Extract the [x, y] coordinate from the center of the cell holding the provided text.  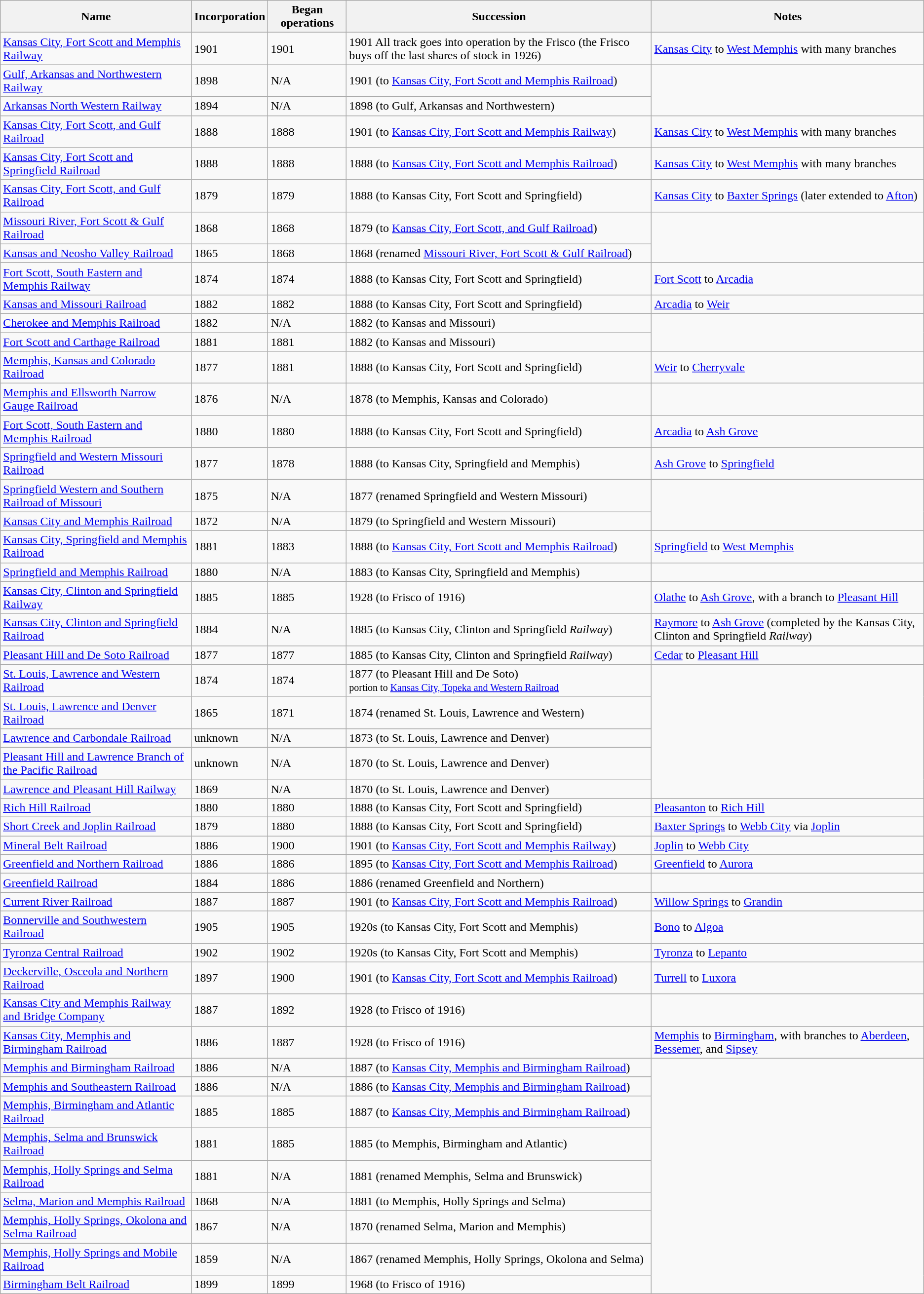
1897 [230, 978]
Notes [788, 17]
Kansas City and Memphis Railroad [96, 521]
1869 [230, 789]
Baxter Springs to Webb City via Joplin [788, 827]
1875 [230, 495]
1901 All track goes into operation by the Frisco (the Frisco buys off the last shares of stock in 1926) [499, 48]
Fort Scott to Arcadia [788, 278]
Fort Scott, South Eastern and Memphis Railroad [96, 431]
Selma, Marion and Memphis Railroad [96, 1202]
1886 (renamed Greenfield and Northern) [499, 883]
1876 [230, 400]
Bonnerville and Southwestern Railroad [96, 927]
Began operations [307, 17]
Birmingham Belt Railroad [96, 1285]
Mineral Belt Railroad [96, 845]
Cherokee and Memphis Railroad [96, 323]
Bono to Algoa [788, 927]
Memphis and Birmingham Railroad [96, 1067]
Memphis to Birmingham, with branches to Aberdeen, Bessemer, and Sipsey [788, 1042]
1872 [230, 521]
Pleasanton to Rich Hill [788, 808]
Pleasant Hill and Lawrence Branch of the Pacific Railroad [96, 763]
Greenfield Railroad [96, 883]
Fort Scott and Carthage Railroad [96, 342]
Greenfield to Aurora [788, 864]
1881 (renamed Memphis, Selma and Brunswick) [499, 1176]
1877 (to Pleasant Hill and De Soto)portion to Kansas City, Topeka and Western Railroad [499, 680]
1879 (to Kansas City, Fort Scott, and Gulf Railroad) [499, 228]
Tyronza Central Railroad [96, 952]
St. Louis, Lawrence and Western Railroad [96, 680]
Springfield Western and Southern Railroad of Missouri [96, 495]
1898 [230, 81]
Memphis, Selma and Brunswick Railroad [96, 1144]
1883 (to Kansas City, Springfield and Memphis) [499, 572]
1868 (renamed Missouri River, Fort Scott & Gulf Railroad) [499, 253]
Cedar to Pleasant Hill [788, 655]
Springfield and Memphis Railroad [96, 572]
Pleasant Hill and De Soto Railroad [96, 655]
Rich Hill Railroad [96, 808]
Kansas City, Clinton and Springfield Railway [96, 597]
Arkansas North Western Railway [96, 106]
1867 (renamed Memphis, Holly Springs, Okolona and Selma) [499, 1259]
Kansas and Neosho Valley Railroad [96, 253]
1867 [230, 1227]
Turrell to Luxora [788, 978]
1898 (to Gulf, Arkansas and Northwestern) [499, 106]
1886 (to Kansas City, Memphis and Birmingham Railroad) [499, 1086]
Memphis, Birmingham and Atlantic Railroad [96, 1111]
1878 (to Memphis, Kansas and Colorado) [499, 400]
Memphis and Southeastern Railroad [96, 1086]
Gulf, Arkansas and Northwestern Railway [96, 81]
1968 (to Frisco of 1916) [499, 1285]
Incorporation [230, 17]
1894 [230, 106]
Kansas City, Fort Scott and Springfield Railroad [96, 164]
1895 (to Kansas City, Fort Scott and Memphis Railroad) [499, 864]
Kansas City, Clinton and Springfield Railroad [96, 630]
Weir to Cherryvale [788, 367]
Deckerville, Osceola and Northern Railroad [96, 978]
Ash Grove to Springfield [788, 464]
Arcadia to Ash Grove [788, 431]
Tyronza to Lepanto [788, 952]
Kansas City, Memphis and Birmingham Railroad [96, 1042]
1870 (renamed Selma, Marion and Memphis) [499, 1227]
1881 (to Memphis, Holly Springs and Selma) [499, 1202]
Kansas City, Fort Scott and Memphis Railway [96, 48]
1883 [307, 547]
Memphis, Holly Springs and Mobile Railroad [96, 1259]
1873 (to St. Louis, Lawrence and Denver) [499, 738]
Memphis, Kansas and Colorado Railroad [96, 367]
1878 [307, 464]
1892 [307, 1010]
Olathe to Ash Grove, with a branch to Pleasant Hill [788, 597]
1871 [307, 713]
1879 (to Springfield and Western Missouri) [499, 521]
Springfield to West Memphis [788, 547]
Memphis and Ellsworth Narrow Gauge Railroad [96, 400]
Raymore to Ash Grove (completed by the Kansas City, Clinton and Springfield Railway) [788, 630]
Kansas City, Springfield and Memphis Railroad [96, 547]
St. Louis, Lawrence and Denver Railroad [96, 713]
Lawrence and Pleasant Hill Railway [96, 789]
1874 (renamed St. Louis, Lawrence and Western) [499, 713]
Willow Springs to Grandin [788, 902]
Lawrence and Carbondale Railroad [96, 738]
Succession [499, 17]
1885 (to Memphis, Birmingham and Atlantic) [499, 1144]
Fort Scott, South Eastern and Memphis Railway [96, 278]
Memphis, Holly Springs, Okolona and Selma Railroad [96, 1227]
Memphis, Holly Springs and Selma Railroad [96, 1176]
Kansas City to Baxter Springs (later extended to Afton) [788, 195]
Greenfield and Northern Railroad [96, 864]
Missouri River, Fort Scott & Gulf Railroad [96, 228]
Name [96, 17]
1888 (to Kansas City, Springfield and Memphis) [499, 464]
Joplin to Webb City [788, 845]
Springfield and Western Missouri Railroad [96, 464]
Short Creek and Joplin Railroad [96, 827]
Kansas and Missouri Railroad [96, 304]
1859 [230, 1259]
Current River Railroad [96, 902]
Arcadia to Weir [788, 304]
Kansas City and Memphis Railway and Bridge Company [96, 1010]
1877 (renamed Springfield and Western Missouri) [499, 495]
